Search for the cell housing the specified text and yield its [x, y] center coordinate. 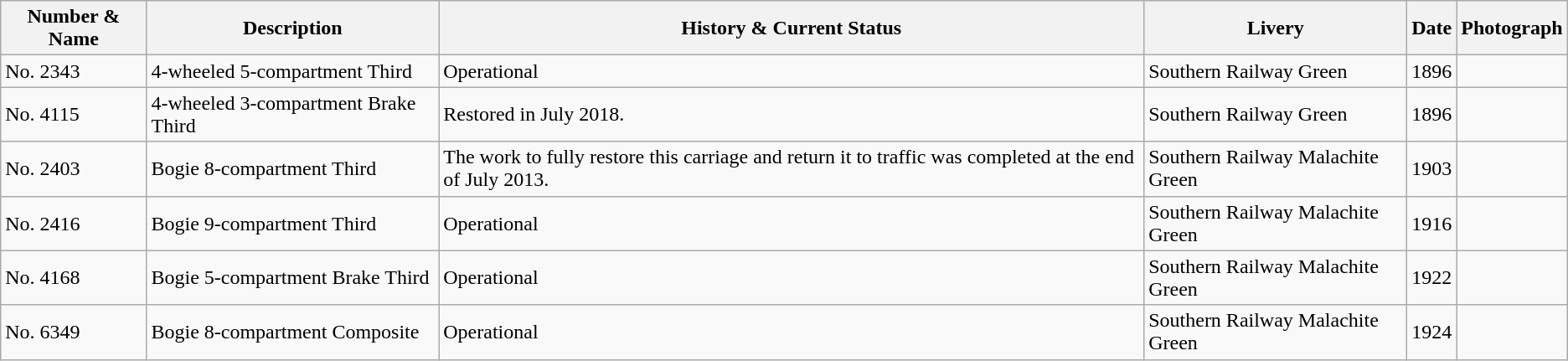
Bogie 8-compartment Third [293, 169]
No. 4168 [74, 278]
Restored in July 2018. [792, 114]
No. 2403 [74, 169]
Photograph [1512, 28]
No. 6349 [74, 332]
History & Current Status [792, 28]
1903 [1432, 169]
1916 [1432, 223]
The work to fully restore this carriage and return it to traffic was completed at the end of July 2013. [792, 169]
Description [293, 28]
No. 4115 [74, 114]
1922 [1432, 278]
1924 [1432, 332]
4-wheeled 5-compartment Third [293, 71]
4-wheeled 3-compartment Brake Third [293, 114]
Bogie 8-compartment Composite [293, 332]
No. 2343 [74, 71]
Number & Name [74, 28]
Livery [1276, 28]
Date [1432, 28]
Bogie 9-compartment Third [293, 223]
No. 2416 [74, 223]
Bogie 5-compartment Brake Third [293, 278]
